Find where the given text appears and provide that cell's center as (X, Y) coordinate. 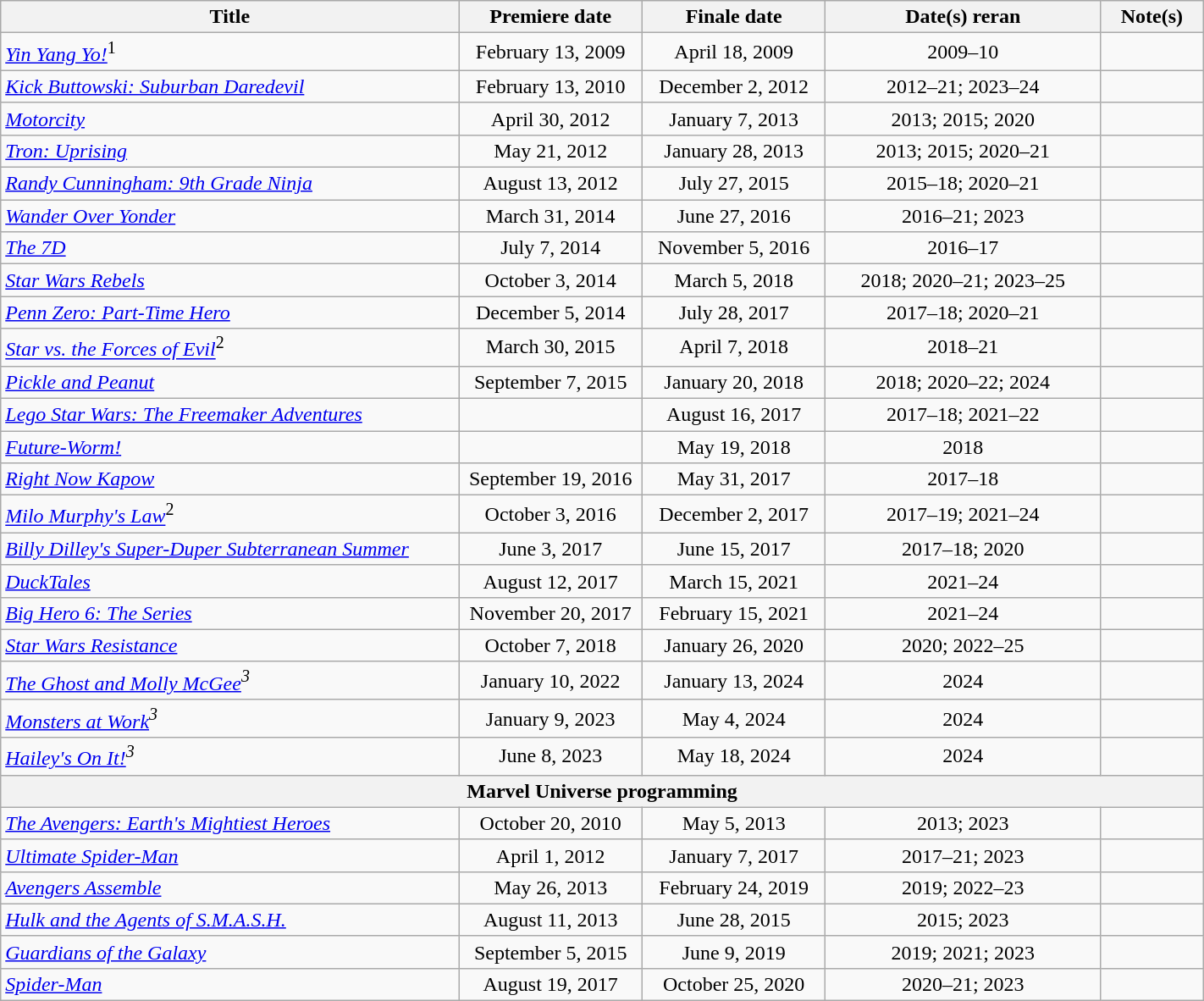
2018; 2020–21; 2023–25 (964, 280)
August 13, 2012 (550, 184)
December 2, 2017 (733, 515)
August 19, 2017 (550, 985)
June 9, 2019 (733, 952)
Wander Over Yonder (230, 216)
The Avengers: Earth's Mightiest Heroes (230, 823)
January 9, 2023 (550, 718)
Star vs. the Forces of Evil2 (230, 347)
Right Now Kapow (230, 479)
October 25, 2020 (733, 985)
Ultimate Spider-Man (230, 855)
March 30, 2015 (550, 347)
January 13, 2024 (733, 681)
Penn Zero: Part-Time Hero (230, 312)
2018; 2020–22; 2024 (964, 382)
Premiere date (550, 17)
2015; 2023 (964, 920)
Star Wars Resistance (230, 645)
2015–18; 2020–21 (964, 184)
October 3, 2016 (550, 515)
March 31, 2014 (550, 216)
March 5, 2018 (733, 280)
Title (230, 17)
July 7, 2014 (550, 248)
October 7, 2018 (550, 645)
June 15, 2017 (733, 549)
September 7, 2015 (550, 382)
2017–19; 2021–24 (964, 515)
2017–18; 2021–22 (964, 414)
Randy Cunningham: 9th Grade Ninja (230, 184)
Hailey's On It!3 (230, 757)
February 15, 2021 (733, 613)
2016–21; 2023 (964, 216)
The Ghost and Molly McGee3 (230, 681)
May 4, 2024 (733, 718)
May 21, 2012 (550, 151)
October 3, 2014 (550, 280)
Marvel Universe programming (602, 791)
August 11, 2013 (550, 920)
2019; 2022–23 (964, 888)
June 8, 2023 (550, 757)
September 5, 2015 (550, 952)
Avengers Assemble (230, 888)
February 13, 2009 (550, 53)
DuckTales (230, 581)
January 10, 2022 (550, 681)
Spider-Man (230, 985)
Pickle and Peanut (230, 382)
January 26, 2020 (733, 645)
Guardians of the Galaxy (230, 952)
Future-Worm! (230, 447)
June 3, 2017 (550, 549)
2009–10 (964, 53)
2018–21 (964, 347)
September 19, 2016 (550, 479)
Yin Yang Yo!1 (230, 53)
2017–18; 2020–21 (964, 312)
May 18, 2024 (733, 757)
2013; 2015; 2020–21 (964, 151)
Billy Dilley's Super-Duper Subterranean Summer (230, 549)
April 18, 2009 (733, 53)
April 30, 2012 (550, 119)
Date(s) reran (964, 17)
March 15, 2021 (733, 581)
2012–21; 2023–24 (964, 86)
Star Wars Rebels (230, 280)
Kick Buttowski: Suburban Daredevil (230, 86)
July 28, 2017 (733, 312)
2016–17 (964, 248)
February 24, 2019 (733, 888)
2020–21; 2023 (964, 985)
May 31, 2017 (733, 479)
2017–21; 2023 (964, 855)
Big Hero 6: The Series (230, 613)
May 19, 2018 (733, 447)
April 1, 2012 (550, 855)
June 28, 2015 (733, 920)
June 27, 2016 (733, 216)
December 5, 2014 (550, 312)
May 5, 2013 (733, 823)
January 28, 2013 (733, 151)
2017–18 (964, 479)
2013; 2023 (964, 823)
Note(s) (1152, 17)
October 20, 2010 (550, 823)
February 13, 2010 (550, 86)
December 2, 2012 (733, 86)
January 7, 2017 (733, 855)
2018 (964, 447)
2017–18; 2020 (964, 549)
Finale date (733, 17)
Motorcity (230, 119)
August 16, 2017 (733, 414)
November 5, 2016 (733, 248)
2019; 2021; 2023 (964, 952)
Monsters at Work3 (230, 718)
November 20, 2017 (550, 613)
January 20, 2018 (733, 382)
April 7, 2018 (733, 347)
May 26, 2013 (550, 888)
Lego Star Wars: The Freemaker Adventures (230, 414)
2013; 2015; 2020 (964, 119)
Hulk and the Agents of S.M.A.S.H. (230, 920)
August 12, 2017 (550, 581)
The 7D (230, 248)
July 27, 2015 (733, 184)
January 7, 2013 (733, 119)
2020; 2022–25 (964, 645)
Milo Murphy's Law2 (230, 515)
Tron: Uprising (230, 151)
